For the text-containing cell, return its midpoint in [X, Y] coordinate format. 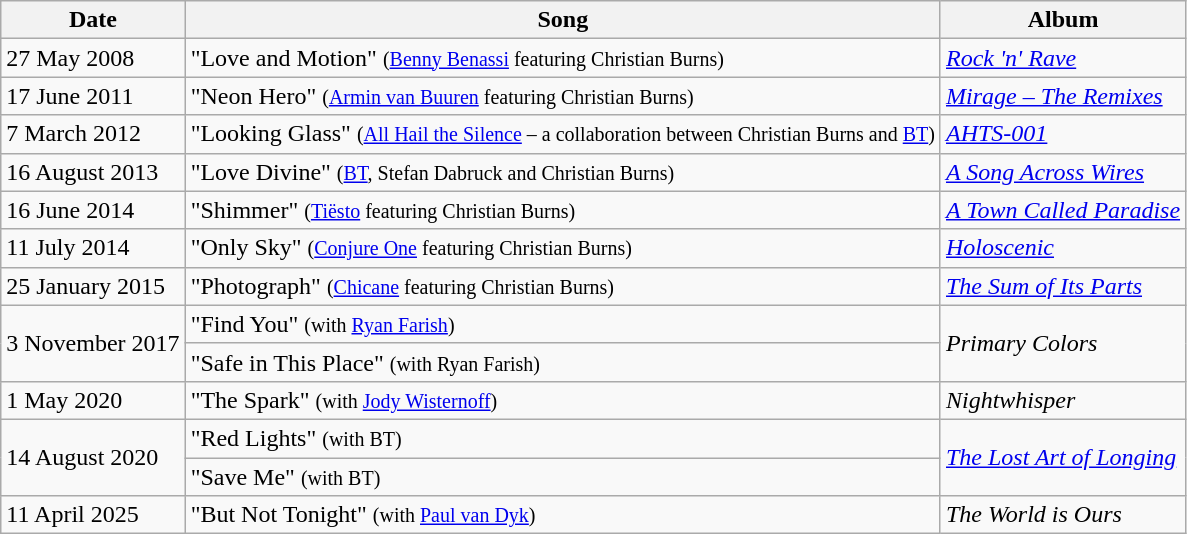
16 August 2013 [93, 172]
"Neon Hero" (Armin van Buuren featuring Christian Burns) [562, 96]
"Love Divine" (BT, Stefan Dabruck and Christian Burns) [562, 172]
1 May 2020 [93, 400]
"Photograph" (Chicane featuring Christian Burns) [562, 286]
"Love and Motion" (Benny Benassi featuring Christian Burns) [562, 58]
Rock 'n' Rave [1062, 58]
A Town Called Paradise [1062, 210]
"Only Sky" (Conjure One featuring Christian Burns) [562, 248]
The Sum of Its Parts [1062, 286]
11 July 2014 [93, 248]
Date [93, 20]
A Song Across Wires [1062, 172]
"Find You" (with Ryan Farish) [562, 324]
7 March 2012 [93, 134]
17 June 2011 [93, 96]
Holoscenic [1062, 248]
"Looking Glass" (All Hail the Silence – a collaboration between Christian Burns and BT) [562, 134]
25 January 2015 [93, 286]
"Red Lights" (with BT) [562, 438]
AHTS-001 [1062, 134]
"Shimmer" (Tiësto featuring Christian Burns) [562, 210]
27 May 2008 [93, 58]
The Lost Art of Longing [1062, 457]
Mirage – The Remixes [1062, 96]
"Save Me" (with BT) [562, 477]
16 June 2014 [93, 210]
"The Spark" (with Jody Wisternoff) [562, 400]
The World is Ours [1062, 515]
Song [562, 20]
Album [1062, 20]
3 November 2017 [93, 343]
14 August 2020 [93, 457]
11 April 2025 [93, 515]
Primary Colors [1062, 343]
"But Not Tonight" (with Paul van Dyk) [562, 515]
"Safe in This Place" (with Ryan Farish) [562, 362]
Nightwhisper [1062, 400]
